Extract the [x, y] coordinate from the center of the cell holding the provided text.  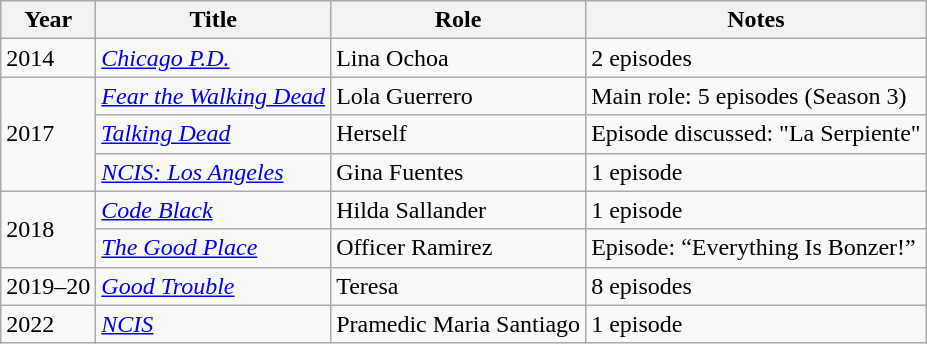
NCIS: Los Angeles [214, 172]
2018 [48, 229]
2022 [48, 324]
Main role: 5 episodes (Season 3) [756, 96]
Notes [756, 20]
Lina Ochoa [458, 58]
2017 [48, 134]
Pramedic Maria Santiago [458, 324]
Lola Guerrero [458, 96]
NCIS [214, 324]
Code Black [214, 210]
2019–20 [48, 286]
Fear the Walking Dead [214, 96]
Hilda Sallander [458, 210]
Episode: “Everything Is Bonzer!” [756, 248]
Teresa [458, 286]
Good Trouble [214, 286]
Gina Fuentes [458, 172]
2 episodes [756, 58]
Officer Ramirez [458, 248]
Role [458, 20]
Episode discussed: "La Serpiente" [756, 134]
8 episodes [756, 286]
Talking Dead [214, 134]
Year [48, 20]
The Good Place [214, 248]
Chicago P.D. [214, 58]
2014 [48, 58]
Title [214, 20]
Herself [458, 134]
